Locate the cell with the specified text and output its [x, y] center coordinate. 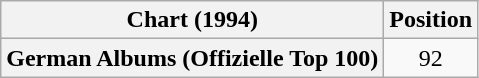
Position [431, 20]
92 [431, 58]
Chart (1994) [192, 20]
German Albums (Offizielle Top 100) [192, 58]
